Identify which cell holds the provided text, then report its (X, Y) central coordinate. 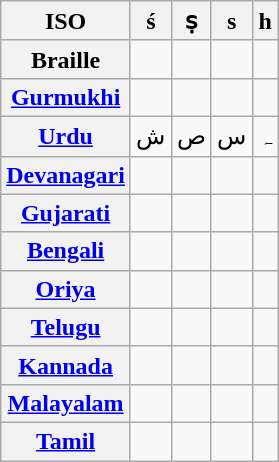
Tamil (66, 441)
Kannada (66, 365)
Gurmukhi (66, 97)
Oriya (66, 289)
ISO (66, 21)
ś (150, 21)
Urdu (66, 136)
س (232, 136)
Malayalam (66, 403)
Bengali (66, 251)
Devanagari (66, 175)
s (232, 21)
Telugu (66, 327)
ṣ (192, 21)
ہ (265, 136)
ص (192, 136)
ش (150, 136)
h (265, 21)
Gujarati (66, 213)
Braille (66, 59)
